Return the [x, y] coordinate for the center point of the cell that contains the specified text.  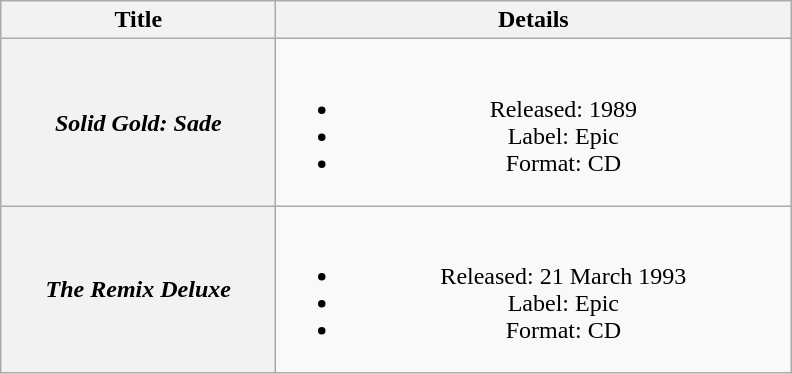
Details [534, 20]
Title [138, 20]
Solid Gold: Sade [138, 122]
Released: 1989Label: EpicFormat: CD [534, 122]
The Remix Deluxe [138, 290]
Released: 21 March 1993 Label: EpicFormat: CD [534, 290]
